Detect which cell encompasses the target text, then output its [x, y] center coordinate. 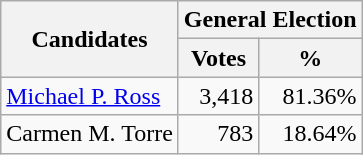
Votes [218, 58]
18.64% [310, 134]
% [310, 58]
Candidates [90, 39]
General Election [270, 20]
783 [218, 134]
Michael P. Ross [90, 96]
81.36% [310, 96]
Carmen M. Torre [90, 134]
3,418 [218, 96]
